Pinpoint the cell where the given text exists, returning its [x, y] midpoint coordinate. 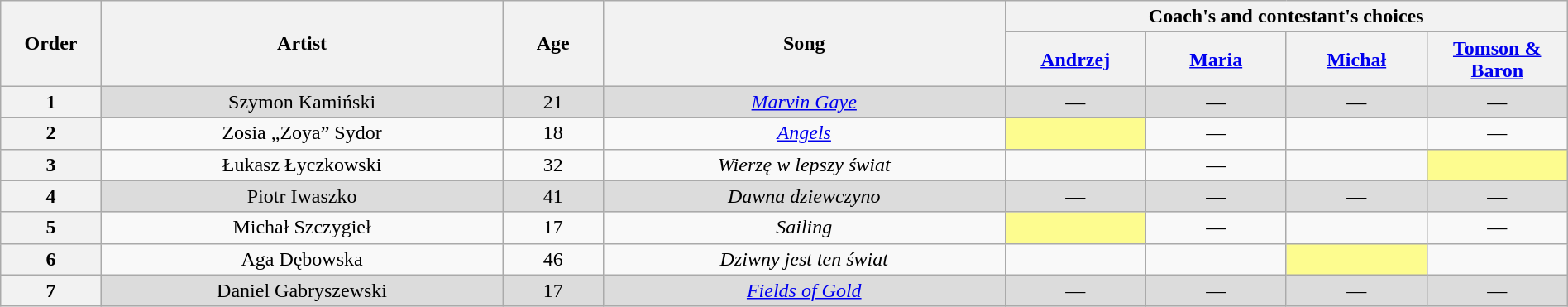
Piotr Iwaszko [302, 196]
Zosia „Zoya” Sydor [302, 133]
41 [552, 196]
5 [51, 228]
3 [51, 165]
Angels [804, 133]
Age [552, 43]
21 [552, 102]
Andrzej [1075, 60]
46 [552, 259]
Coach's and contestant's choices [1286, 17]
Dawna dziewczyno [804, 196]
Marvin Gaye [804, 102]
Michał [1356, 60]
18 [552, 133]
Aga Dębowska [302, 259]
Łukasz Łyczkowski [302, 165]
Artist [302, 43]
1 [51, 102]
7 [51, 290]
Szymon Kamiński [302, 102]
Michał Szczygieł [302, 228]
Daniel Gabryszewski [302, 290]
Wierzę w lepszy świat [804, 165]
Tomson & Baron [1497, 60]
32 [552, 165]
Maria [1216, 60]
Sailing [804, 228]
4 [51, 196]
2 [51, 133]
Fields of Gold [804, 290]
Song [804, 43]
Order [51, 43]
6 [51, 259]
Dziwny jest ten świat [804, 259]
